Return the [x, y] coordinate for the center point of the cell that contains the specified text.  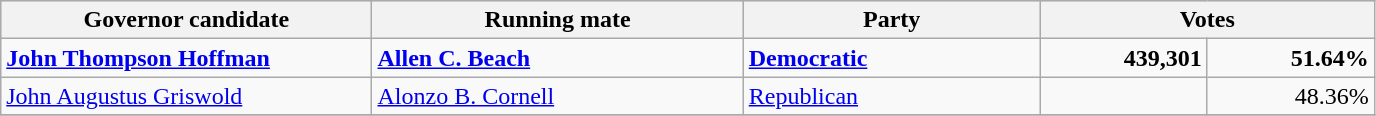
John Augustus Griswold [186, 96]
439,301 [1124, 58]
Alonzo B. Cornell [558, 96]
Governor candidate [186, 20]
John Thompson Hoffman [186, 58]
Running mate [558, 20]
Party [892, 20]
Votes [1207, 20]
Republican [892, 96]
Democratic [892, 58]
Allen C. Beach [558, 58]
48.36% [1290, 96]
51.64% [1290, 58]
